For the text-containing cell, return its midpoint in [X, Y] coordinate format. 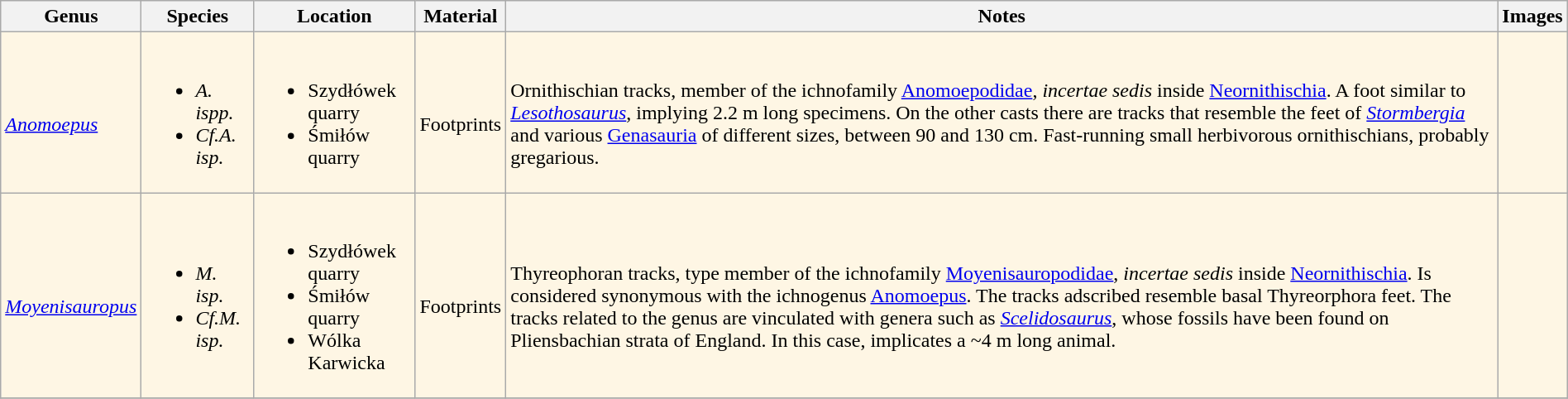
Anomoepus [71, 113]
Szydłówek quarryŚmiłów quarry [334, 113]
Images [1532, 17]
Notes [1002, 17]
A. ispp.Cf.A. isp. [198, 113]
Moyenisauropus [71, 296]
Location [334, 17]
Species [198, 17]
Szydłówek quarryŚmiłów quarryWólka Karwicka [334, 296]
Genus [71, 17]
Material [461, 17]
M. isp.Cf.M. isp. [198, 296]
